Provide the (X, Y) coordinate of the cell's center where the given text is located.  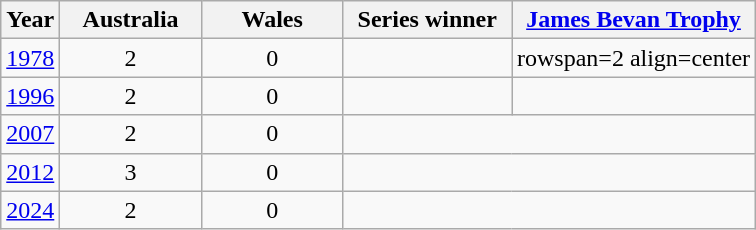
Wales (272, 20)
2007 (30, 134)
2012 (30, 172)
Year (30, 20)
Series winner (428, 20)
1996 (30, 96)
3 (131, 172)
2024 (30, 210)
1978 (30, 58)
Australia (131, 20)
James Bevan Trophy (634, 20)
rowspan=2 align=center (634, 58)
